Return the (X, Y) coordinate for the center point of the cell that contains the specified text.  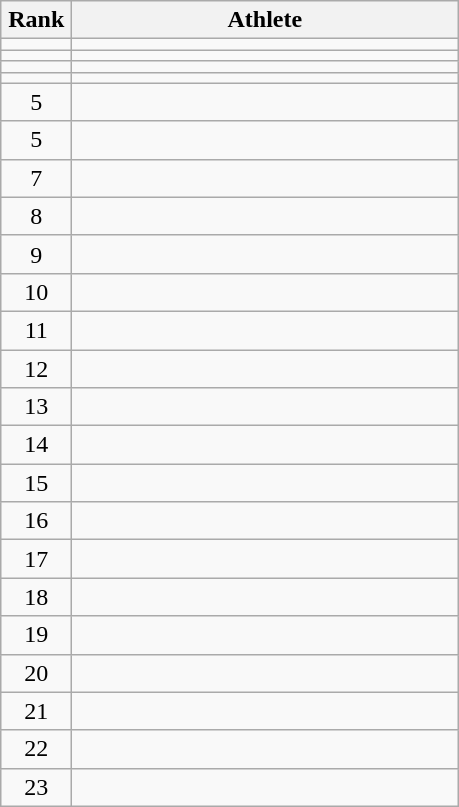
21 (36, 711)
10 (36, 292)
16 (36, 521)
22 (36, 749)
18 (36, 597)
19 (36, 635)
Rank (36, 20)
20 (36, 673)
13 (36, 407)
8 (36, 216)
7 (36, 178)
9 (36, 254)
11 (36, 330)
14 (36, 445)
15 (36, 483)
12 (36, 369)
Athlete (265, 20)
23 (36, 787)
17 (36, 559)
